Find where the given text appears and provide that cell's center as (X, Y) coordinate. 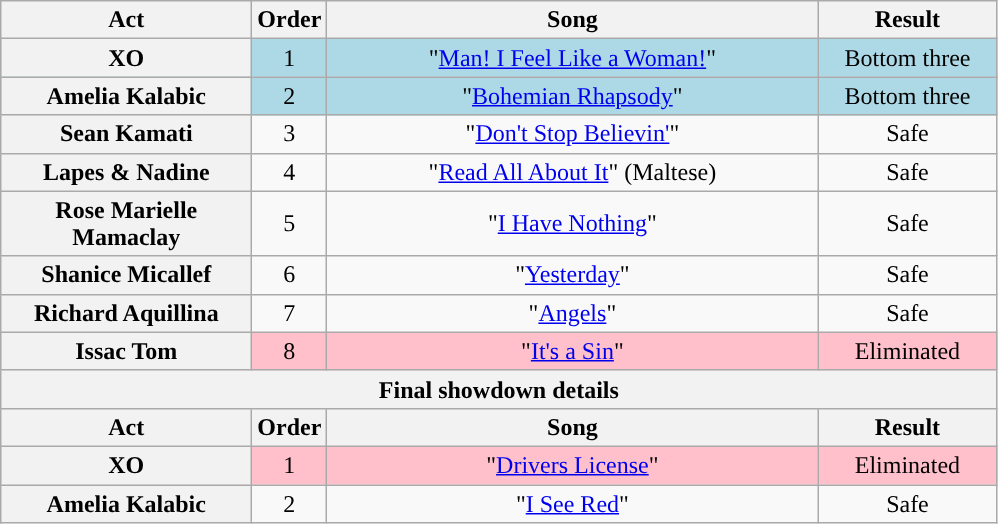
Rose Marielle Mamaclay (126, 224)
"Man! I Feel Like a Woman!" (572, 58)
"Drivers License" (572, 465)
"Don't Stop Believin'" (572, 134)
Issac Tom (126, 351)
Shanice Micallef (126, 275)
"I See Red" (572, 503)
3 (290, 134)
"It's a Sin" (572, 351)
"Angels" (572, 313)
Lapes & Nadine (126, 172)
Richard Aquillina (126, 313)
Sean Kamati (126, 134)
"I Have Nothing" (572, 224)
"Yesterday" (572, 275)
6 (290, 275)
Final showdown details (499, 389)
4 (290, 172)
"Bohemian Rhapsody" (572, 96)
8 (290, 351)
"Read All About It" (Maltese) (572, 172)
5 (290, 224)
7 (290, 313)
